Scan for the cell matching the given text and deliver its (X, Y) coordinate at center. 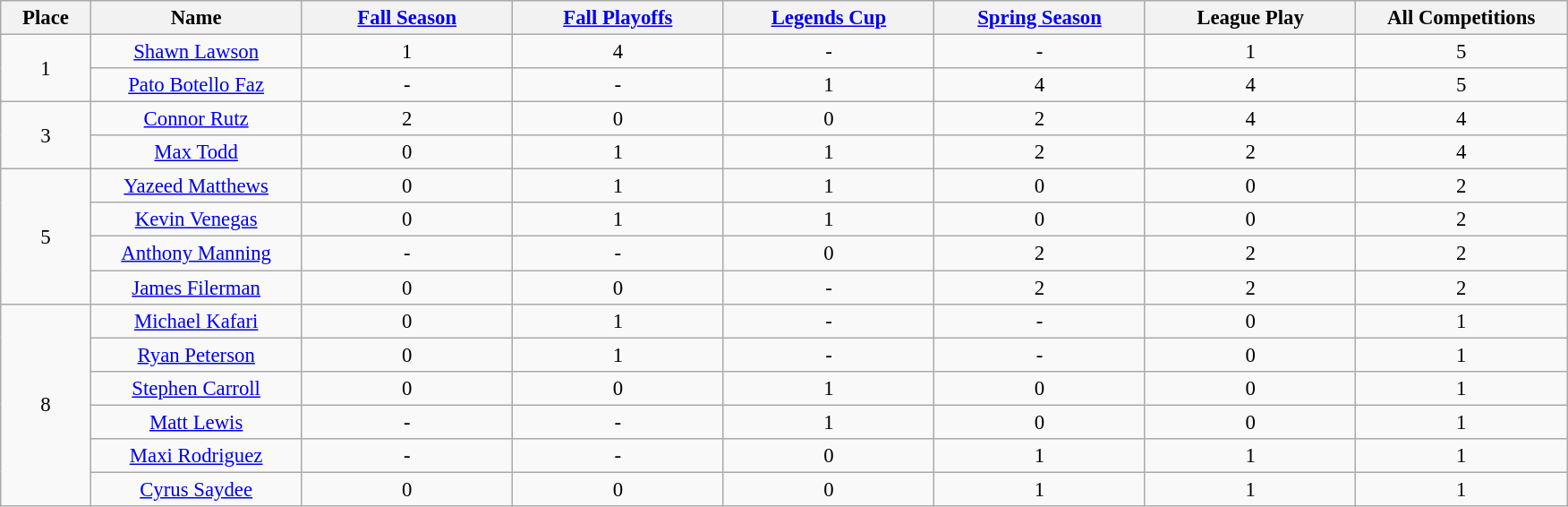
Kevin Venegas (196, 219)
8 (47, 405)
Fall Season (407, 18)
Anthony Manning (196, 253)
Pato Botello Faz (196, 85)
Yazeed Matthews (196, 186)
James Filerman (196, 288)
Matt Lewis (196, 422)
Name (196, 18)
Spring Season (1040, 18)
League Play (1250, 18)
Max Todd (196, 152)
Legends Cup (829, 18)
Shawn Lawson (196, 52)
Fall Playoffs (618, 18)
Connor Rutz (196, 119)
Michael Kafari (196, 321)
Place (47, 18)
Cyrus Saydee (196, 489)
3 (47, 136)
All Competitions (1461, 18)
Ryan Peterson (196, 355)
Maxi Rodriguez (196, 456)
Stephen Carroll (196, 388)
